Search for the cell housing the specified text and yield its [X, Y] center coordinate. 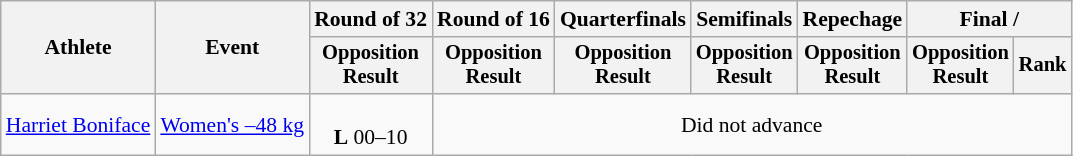
Round of 32 [370, 19]
Did not advance [752, 124]
Repechage [853, 19]
Harriet Boniface [78, 124]
Round of 16 [494, 19]
Quarterfinals [623, 19]
Athlete [78, 48]
Semifinals [744, 19]
Final / [989, 19]
L 00–10 [370, 124]
Rank [1043, 66]
Women's –48 kg [232, 124]
Event [232, 48]
